Search for the cell housing the specified text and yield its (x, y) center coordinate. 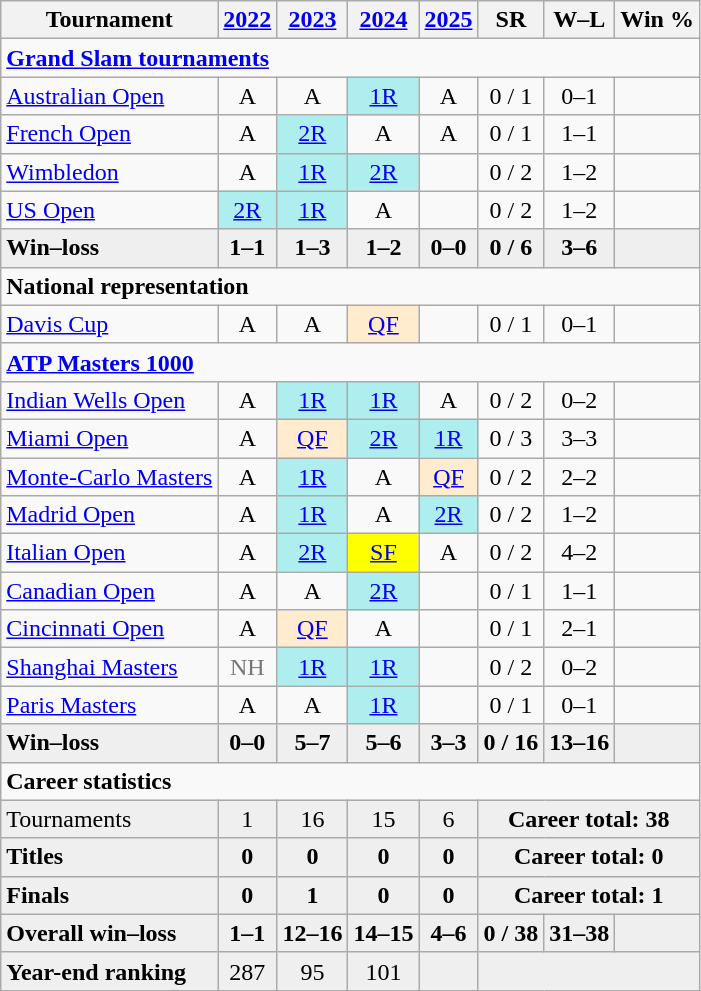
Cincinnati Open (110, 629)
Grand Slam tournaments (350, 58)
Overall win–loss (110, 933)
95 (312, 971)
Australian Open (110, 96)
101 (384, 971)
Italian Open (110, 553)
Davis Cup (110, 324)
Paris Masters (110, 705)
31–38 (580, 933)
5–6 (384, 743)
SR (511, 20)
Career total: 0 (588, 857)
Career statistics (350, 781)
Wimbledon (110, 172)
0 / 16 (511, 743)
2023 (312, 20)
ATP Masters 1000 (350, 362)
3–6 (580, 248)
Tournaments (110, 819)
2022 (248, 20)
Tournament (110, 20)
6 (448, 819)
4–2 (580, 553)
US Open (110, 210)
1–3 (312, 248)
287 (248, 971)
4–6 (448, 933)
2024 (384, 20)
Monte-Carlo Masters (110, 477)
12–16 (312, 933)
Shanghai Masters (110, 667)
Finals (110, 895)
Career total: 38 (588, 819)
French Open (110, 134)
13–16 (580, 743)
14–15 (384, 933)
Madrid Open (110, 515)
Year-end ranking (110, 971)
Career total: 1 (588, 895)
Titles (110, 857)
NH (248, 667)
National representation (350, 286)
5–7 (312, 743)
2025 (448, 20)
Canadian Open (110, 591)
16 (312, 819)
Miami Open (110, 438)
15 (384, 819)
0 / 3 (511, 438)
SF (384, 553)
0 / 6 (511, 248)
Indian Wells Open (110, 400)
2–1 (580, 629)
Win % (658, 20)
0 / 38 (511, 933)
2–2 (580, 477)
W–L (580, 20)
